Extract the [x, y] coordinate from the center of the cell holding the provided text.  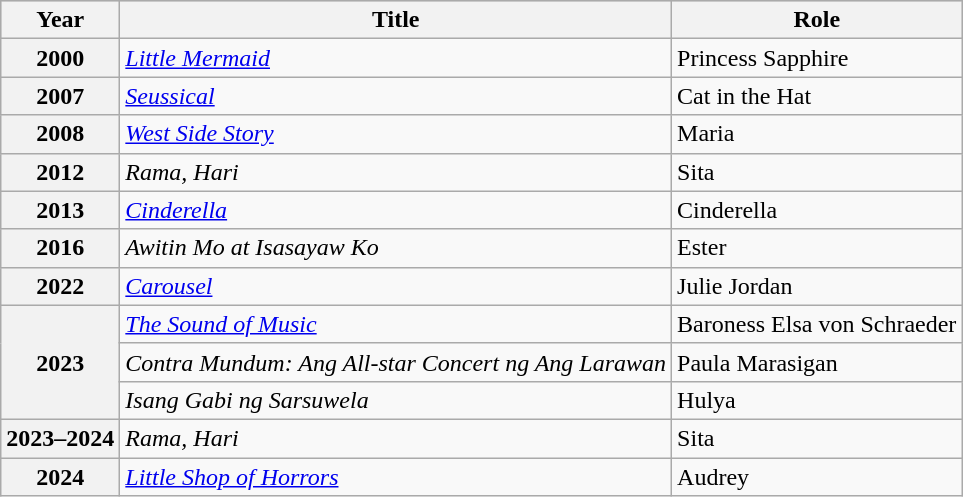
2013 [60, 210]
Maria [817, 134]
2023 [60, 362]
Title [396, 20]
Awitin Mo at Isasayaw Ko [396, 248]
2023–2024 [60, 438]
Isang Gabi ng Sarsuwela [396, 400]
2016 [60, 248]
The Sound of Music [396, 324]
Cat in the Hat [817, 96]
Ester [817, 248]
Audrey [817, 477]
Year [60, 20]
2000 [60, 58]
2024 [60, 477]
2008 [60, 134]
Little Shop of Horrors [396, 477]
2007 [60, 96]
Role [817, 20]
Carousel [396, 286]
Contra Mundum: Ang All-star Concert ng Ang Larawan [396, 362]
Little Mermaid [396, 58]
Julie Jordan [817, 286]
2012 [60, 172]
Seussical [396, 96]
Baroness Elsa von Schraeder [817, 324]
2022 [60, 286]
West Side Story [396, 134]
Hulya [817, 400]
Paula Marasigan [817, 362]
Princess Sapphire [817, 58]
